Search for the cell housing the specified text and yield its [x, y] center coordinate. 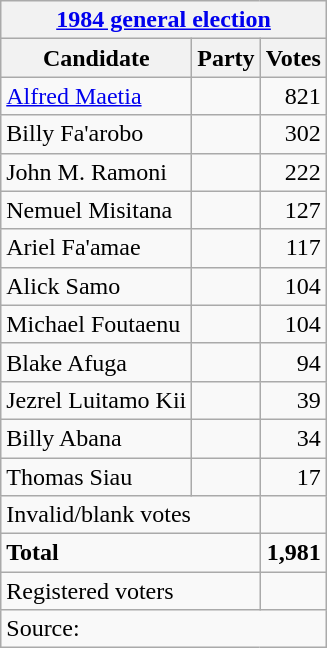
1,981 [293, 553]
1984 general election [164, 20]
17 [293, 477]
Source: [164, 629]
Nemuel Misitana [96, 210]
Michael Foutaenu [96, 324]
222 [293, 172]
Billy Fa'arobo [96, 134]
34 [293, 438]
Jezrel Luitamo Kii [96, 400]
117 [293, 248]
Invalid/blank votes [130, 515]
Party [226, 58]
Billy Abana [96, 438]
94 [293, 362]
Alick Samo [96, 286]
127 [293, 210]
Total [130, 553]
Registered voters [130, 591]
39 [293, 400]
302 [293, 134]
Votes [293, 58]
Thomas Siau [96, 477]
Alfred Maetia [96, 96]
Ariel Fa'amae [96, 248]
John M. Ramoni [96, 172]
Candidate [96, 58]
Blake Afuga [96, 362]
821 [293, 96]
